For the text-containing cell, return its midpoint in [X, Y] coordinate format. 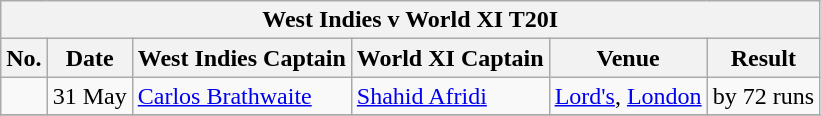
by 72 runs [763, 96]
West Indies v World XI T20I [410, 20]
Venue [628, 58]
World XI Captain [450, 58]
Lord's, London [628, 96]
No. [24, 58]
Carlos Brathwaite [242, 96]
Date [90, 58]
West Indies Captain [242, 58]
Result [763, 58]
Shahid Afridi [450, 96]
31 May [90, 96]
